Scan for the cell matching the given text and deliver its [x, y] coordinate at center. 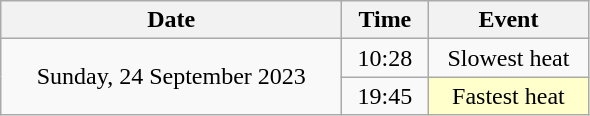
10:28 [385, 58]
Date [172, 20]
Fastest heat [508, 96]
Event [508, 20]
Time [385, 20]
Slowest heat [508, 58]
19:45 [385, 96]
Sunday, 24 September 2023 [172, 77]
